Determine the (X, Y) coordinate at the center of the cell enclosing the given text.  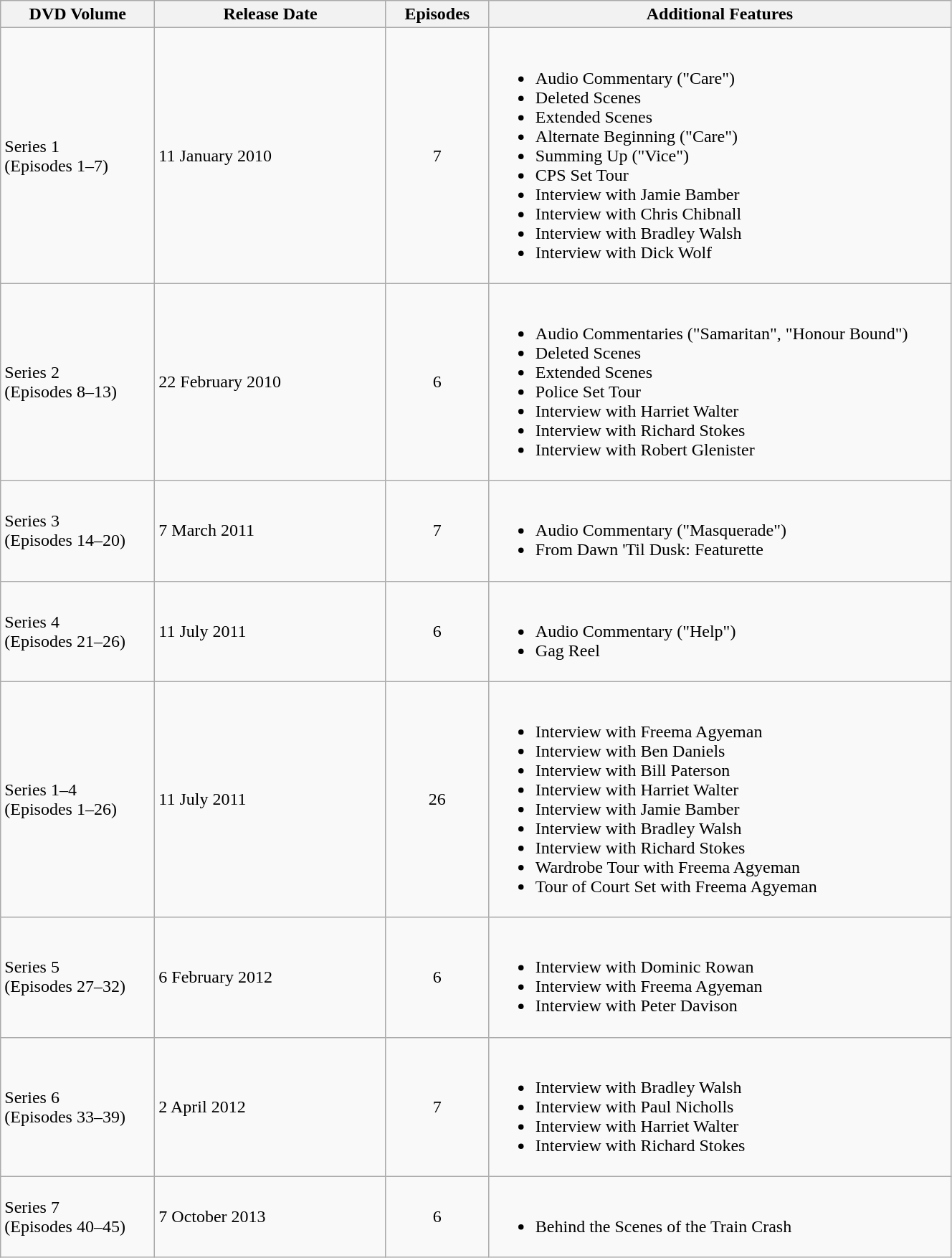
Series 1(Episodes 1–7) (77, 156)
Series 4(Episodes 21–26) (77, 631)
Behind the Scenes of the Train Crash (720, 1216)
Interview with Bradley WalshInterview with Paul NichollsInterview with Harriet WalterInterview with Richard Stokes (720, 1107)
Episodes (437, 14)
7 March 2011 (271, 531)
Series 7(Episodes 40–45) (77, 1216)
Release Date (271, 14)
Audio Commentary ("Masquerade")From Dawn 'Til Dusk: Featurette (720, 531)
Series 6(Episodes 33–39) (77, 1107)
26 (437, 799)
2 April 2012 (271, 1107)
7 October 2013 (271, 1216)
Audio Commentary ("Help")Gag Reel (720, 631)
Interview with Dominic RowanInterview with Freema AgyemanInterview with Peter Davison (720, 977)
Series 5(Episodes 27–32) (77, 977)
22 February 2010 (271, 382)
DVD Volume (77, 14)
Series 2(Episodes 8–13) (77, 382)
6 February 2012 (271, 977)
Additional Features (720, 14)
Series 1–4(Episodes 1–26) (77, 799)
Series 3(Episodes 14–20) (77, 531)
11 January 2010 (271, 156)
